Return [X, Y] of the center of cell containing provided text 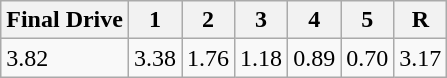
3.82 [65, 58]
R [420, 20]
3 [262, 20]
3.38 [154, 58]
0.89 [314, 58]
0.70 [368, 58]
1.76 [208, 58]
2 [208, 20]
Final Drive [65, 20]
4 [314, 20]
1 [154, 20]
1.18 [262, 58]
5 [368, 20]
3.17 [420, 58]
